For the text-containing cell, return its midpoint in [x, y] coordinate format. 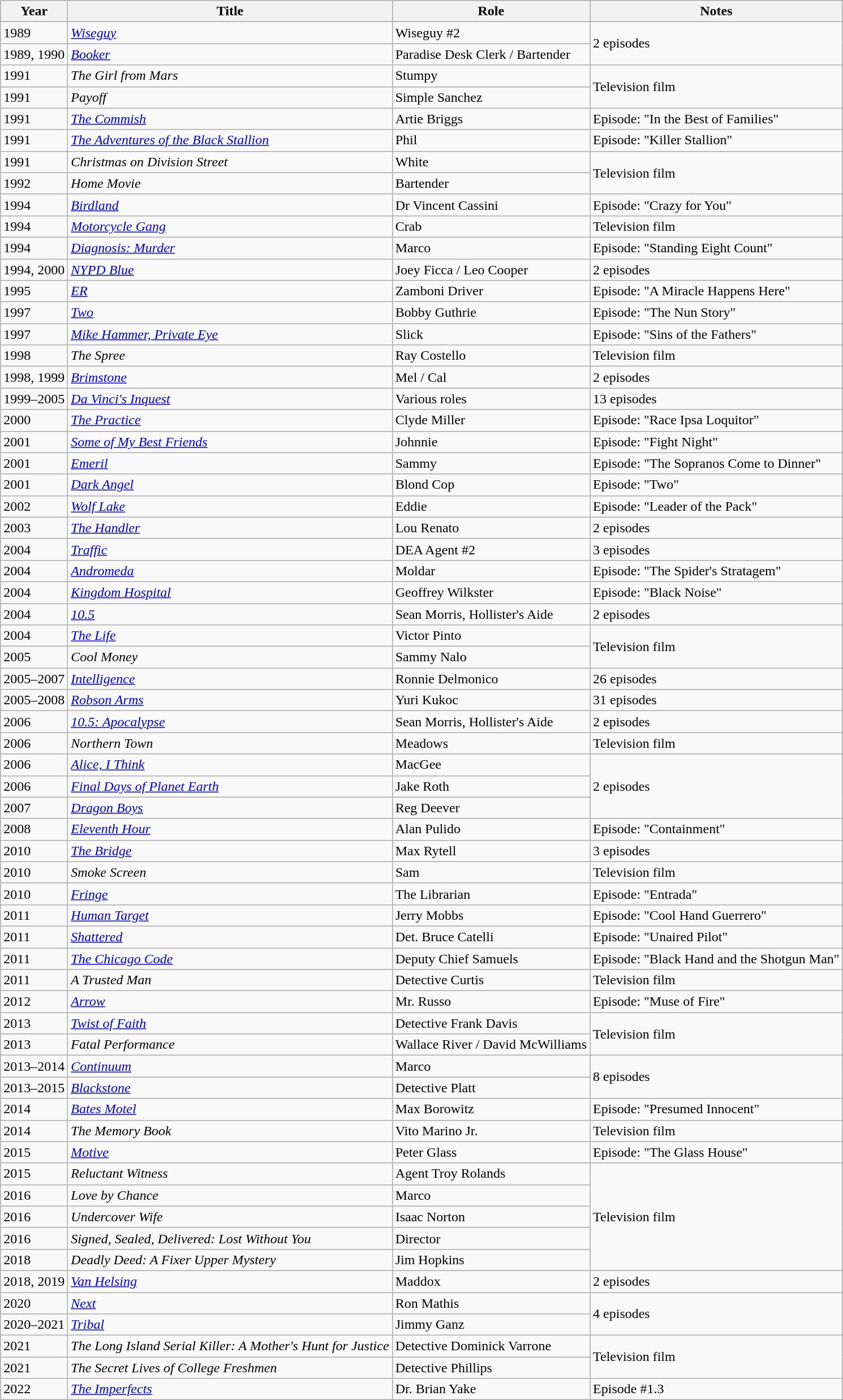
Episode: "In the Best of Families" [716, 119]
Blond Cop [491, 485]
Episode: "A Miracle Happens Here" [716, 291]
8 episodes [716, 1077]
Dr. Brian Yake [491, 1389]
Episode: "Standing Eight Count" [716, 248]
Max Borowitz [491, 1109]
2012 [34, 1002]
Artie Briggs [491, 119]
Episode: "Cool Hand Guerrero" [716, 915]
Wolf Lake [230, 506]
Role [491, 11]
Episode: "The Spider's Stratagem" [716, 571]
Two [230, 313]
Sam [491, 872]
The Spree [230, 356]
Moldar [491, 571]
Notes [716, 11]
4 episodes [716, 1313]
Diagnosis: Murder [230, 248]
2003 [34, 528]
Simple Sanchez [491, 97]
Detective Dominick Varrone [491, 1346]
Jerry Mobbs [491, 915]
1995 [34, 291]
Zamboni Driver [491, 291]
2005–2007 [34, 679]
Some of My Best Friends [230, 442]
26 episodes [716, 679]
Episode: "Killer Stallion" [716, 140]
Episode: "Fight Night" [716, 442]
Continuum [230, 1066]
Sammy Nalo [491, 657]
Christmas on Division Street [230, 162]
Home Movie [230, 183]
10.5: Apocalypse [230, 722]
Ronnie Delmonico [491, 679]
Robson Arms [230, 700]
Episode: "Black Hand and the Shotgun Man" [716, 959]
Andromeda [230, 571]
Detective Platt [491, 1088]
Shattered [230, 937]
Human Target [230, 915]
MacGee [491, 765]
The Bridge [230, 851]
Slick [491, 334]
Episode: "Containment" [716, 829]
Emeril [230, 463]
2005 [34, 657]
Dark Angel [230, 485]
Max Rytell [491, 851]
Kingdom Hospital [230, 592]
Motorcycle Gang [230, 226]
Detective Frank Davis [491, 1023]
2018 [34, 1260]
Mel / Cal [491, 377]
Dragon Boys [230, 808]
2018, 2019 [34, 1281]
Episode #1.3 [716, 1389]
Jim Hopkins [491, 1260]
2013–2014 [34, 1066]
2022 [34, 1389]
The Imperfects [230, 1389]
1989 [34, 33]
2020 [34, 1303]
2013–2015 [34, 1088]
Detective Phillips [491, 1368]
Deadly Deed: A Fixer Upper Mystery [230, 1260]
The Librarian [491, 894]
1999–2005 [34, 399]
Payoff [230, 97]
Episode: "The Glass House" [716, 1152]
Maddox [491, 1281]
Reluctant Witness [230, 1174]
Sammy [491, 463]
Jimmy Ganz [491, 1325]
Intelligence [230, 679]
1998, 1999 [34, 377]
Joey Ficca / Leo Cooper [491, 270]
Johnnie [491, 442]
Lou Renato [491, 528]
13 episodes [716, 399]
Twist of Faith [230, 1023]
Ray Costello [491, 356]
Fringe [230, 894]
Next [230, 1303]
1994, 2000 [34, 270]
The Memory Book [230, 1131]
2005–2008 [34, 700]
The Handler [230, 528]
Wiseguy [230, 33]
Title [230, 11]
Phil [491, 140]
Peter Glass [491, 1152]
Booker [230, 54]
Bartender [491, 183]
Episode: "Leader of the Pack" [716, 506]
Episode: "Race Ipsa Loquitor" [716, 420]
Brimstone [230, 377]
Stumpy [491, 76]
31 episodes [716, 700]
The Girl from Mars [230, 76]
2008 [34, 829]
Episode: "Presumed Innocent" [716, 1109]
Detective Curtis [491, 980]
Jake Roth [491, 786]
Fatal Performance [230, 1045]
1992 [34, 183]
Traffic [230, 549]
Agent Troy Rolands [491, 1174]
Wallace River / David McWilliams [491, 1045]
Ron Mathis [491, 1303]
Bobby Guthrie [491, 313]
Northern Town [230, 743]
Final Days of Planet Earth [230, 786]
Crab [491, 226]
NYPD Blue [230, 270]
Victor Pinto [491, 636]
Alan Pulido [491, 829]
Bates Motel [230, 1109]
Paradise Desk Clerk / Bartender [491, 54]
Isaac Norton [491, 1217]
Eddie [491, 506]
Yuri Kukoc [491, 700]
Da Vinci's Inquest [230, 399]
Undercover Wife [230, 1217]
The Chicago Code [230, 959]
The Life [230, 636]
Episode: "Unaired Pilot" [716, 937]
Smoke Screen [230, 872]
The Long Island Serial Killer: A Mother's Hunt for Justice [230, 1346]
Geoffrey Wilkster [491, 592]
Signed, Sealed, Delivered: Lost Without You [230, 1238]
White [491, 162]
Alice, I Think [230, 765]
Episode: "The Nun Story" [716, 313]
2007 [34, 808]
Det. Bruce Catelli [491, 937]
Episode: "Crazy for You" [716, 205]
The Practice [230, 420]
ER [230, 291]
The Adventures of the Black Stallion [230, 140]
Eleventh Hour [230, 829]
Mike Hammer, Private Eye [230, 334]
Wiseguy #2 [491, 33]
Episode: "Entrada" [716, 894]
Dr Vincent Cassini [491, 205]
Episode: "Muse of Fire" [716, 1002]
Love by Chance [230, 1195]
Episode: "The Sopranos Come to Dinner" [716, 463]
Birdland [230, 205]
Episode: "Black Noise" [716, 592]
Vito Marino Jr. [491, 1131]
Deputy Chief Samuels [491, 959]
The Commish [230, 119]
10.5 [230, 614]
Arrow [230, 1002]
Blackstone [230, 1088]
1998 [34, 356]
2002 [34, 506]
Episode: "Two" [716, 485]
Clyde Miller [491, 420]
Tribal [230, 1325]
A Trusted Man [230, 980]
Cool Money [230, 657]
Year [34, 11]
Mr. Russo [491, 1002]
Director [491, 1238]
Motive [230, 1152]
Reg Deever [491, 808]
Meadows [491, 743]
Van Helsing [230, 1281]
1989, 1990 [34, 54]
DEA Agent #2 [491, 549]
Episode: "Sins of the Fathers" [716, 334]
2020–2021 [34, 1325]
The Secret Lives of College Freshmen [230, 1368]
Various roles [491, 399]
2000 [34, 420]
